For the text-containing cell, return its midpoint in [X, Y] coordinate format. 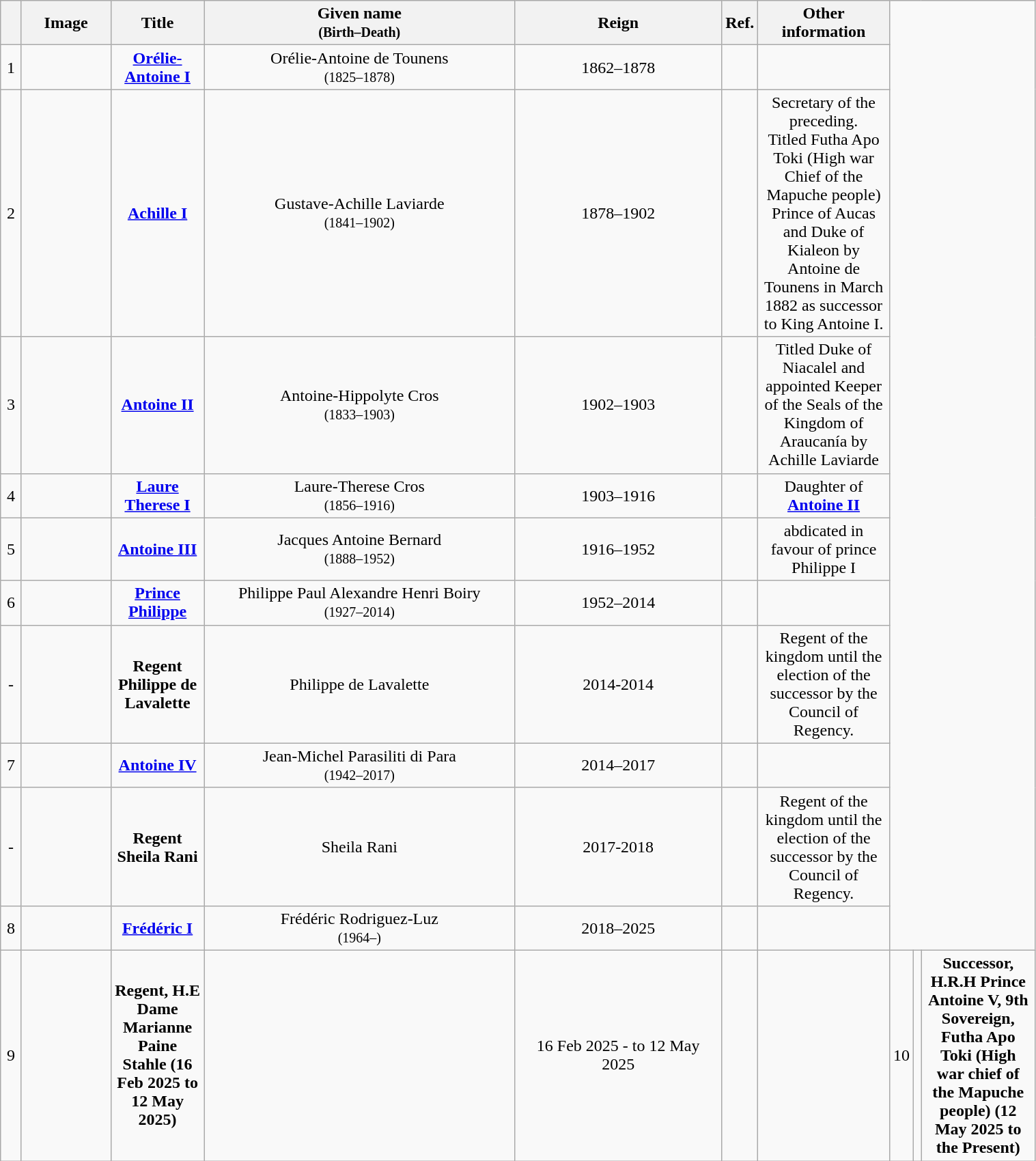
Titled Duke of Niacalel and appointed Keeper of the Seals of the Kingdom of Araucanía by Achille Laviarde [824, 405]
Ref. [740, 23]
1878–1902 [619, 213]
5 [11, 549]
9 [11, 1055]
Philippe de Lavalette [359, 684]
Frédéric Rodriguez-Luz(1964–) [359, 927]
3 [11, 405]
abdicated in favour of prince Philippe I [824, 549]
Given name(Birth–Death) [359, 23]
2017-2018 [619, 847]
8 [11, 927]
Regent Sheila Rani [157, 847]
Sheila Rani [359, 847]
2 [11, 213]
10 [901, 1055]
Jean-Michel Parasiliti di Para(1942–2017) [359, 765]
2018–2025 [619, 927]
Antoine III [157, 549]
Antoine IV [157, 765]
Orélie-Antoine I [157, 67]
Laure-Therese Cros(1856–1916) [359, 496]
1 [11, 67]
1952–2014 [619, 602]
Regent Philippe de Lavalette [157, 684]
Laure Therese I [157, 496]
1916–1952 [619, 549]
Reign [619, 23]
Gustave-Achille Laviarde(1841–1902) [359, 213]
4 [11, 496]
2014–2017 [619, 765]
Antoine-Hippolyte Cros(1833–1903) [359, 405]
2014-2014 [619, 684]
Philippe Paul Alexandre Henri Boiry(1927–2014) [359, 602]
1903–1916 [619, 496]
7 [11, 765]
Orélie-Antoine de Tounens(1825–1878) [359, 67]
Prince Philippe [157, 602]
Jacques Antoine Bernard(1888–1952) [359, 549]
Antoine II [157, 405]
Successor, H.R.H Prince Antoine V, 9th Sovereign, Futha Apo Toki (High war chief of the Mapuche people) (12 May 2025 to the Present) [978, 1055]
1902–1903 [619, 405]
1862–1878 [619, 67]
16 Feb 2025 - to 12 May 2025 [619, 1055]
Image [66, 23]
6 [11, 602]
Frédéric I [157, 927]
Title [157, 23]
Achille I [157, 213]
Daughter ofAntoine II [824, 496]
Regent, H.E Dame Marianne Paine Stahle (16 Feb 2025 to 12 May 2025) [157, 1055]
Other information [824, 23]
